Determine the [X, Y] coordinate at the center of the cell enclosing the given text.  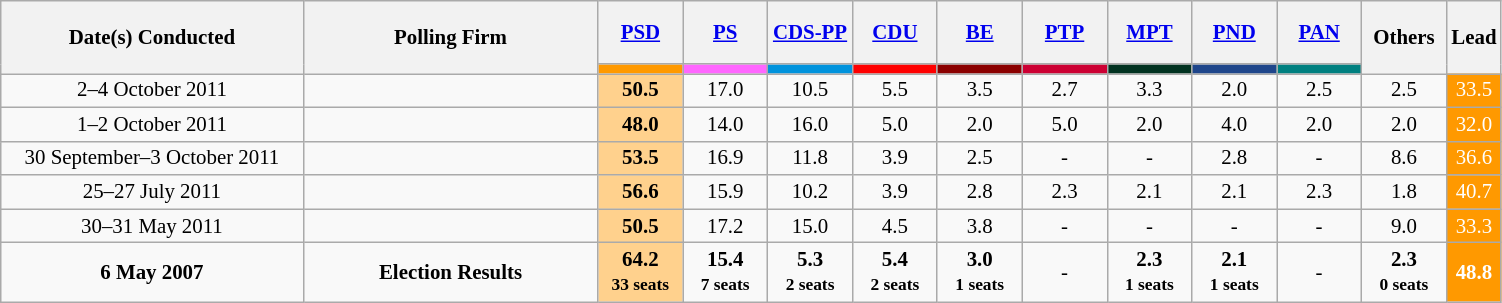
48.8 [1474, 272]
4.0 [1234, 124]
30–31 May 2011 [152, 226]
Election Results [450, 272]
48.0 [640, 124]
2–4 October 2011 [152, 91]
1–2 October 2011 [152, 124]
36.6 [1474, 158]
33.3 [1474, 226]
8.6 [1404, 158]
CDS-PP [810, 32]
PTP [1064, 32]
6 May 2007 [152, 272]
2.30 seats [1404, 272]
Polling Firm [450, 38]
PSD [640, 32]
1.8 [1404, 192]
17.2 [726, 226]
15.0 [810, 226]
53.5 [640, 158]
11.8 [810, 158]
3.3 [1150, 91]
56.6 [640, 192]
9.0 [1404, 226]
17.0 [726, 91]
15.9 [726, 192]
10.2 [810, 192]
BE [980, 32]
Date(s) Conducted [152, 38]
PAN [1320, 32]
15.47 seats [726, 272]
2.11 seats [1234, 272]
5.5 [894, 91]
2.7 [1064, 91]
64.233 seats [640, 272]
3.8 [980, 226]
2.31 seats [1150, 272]
10.5 [810, 91]
Others [1404, 38]
MPT [1150, 32]
16.0 [810, 124]
CDU [894, 32]
3.5 [980, 91]
PS [726, 32]
32.0 [1474, 124]
3.01 seats [980, 272]
5.32 seats [810, 272]
16.9 [726, 158]
PND [1234, 32]
Lead [1474, 38]
33.5 [1474, 91]
40.7 [1474, 192]
25–27 July 2011 [152, 192]
4.5 [894, 226]
5.42 seats [894, 272]
30 September–3 October 2011 [152, 158]
14.0 [726, 124]
